Return (x, y) of the center of cell containing provided text 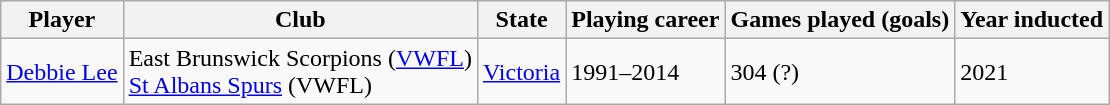
Player (62, 20)
State (521, 20)
Games played (goals) (840, 20)
Playing career (646, 20)
Victoria (521, 72)
Debbie Lee (62, 72)
1991–2014 (646, 72)
2021 (1032, 72)
Year inducted (1032, 20)
East Brunswick Scorpions (VWFL)St Albans Spurs (VWFL) (300, 72)
304 (?) (840, 72)
Club (300, 20)
